Return [X, Y] of the center of cell containing provided text 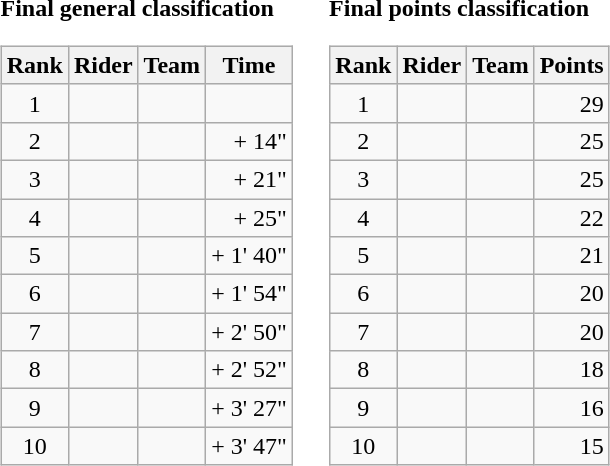
+ 25" [250, 217]
+ 2' 50" [250, 332]
Points [572, 65]
+ 2' 52" [250, 370]
18 [572, 370]
+ 21" [250, 179]
Time [250, 65]
+ 3' 47" [250, 446]
16 [572, 408]
+ 3' 27" [250, 408]
21 [572, 256]
+ 14" [250, 141]
+ 1' 54" [250, 294]
15 [572, 446]
22 [572, 217]
29 [572, 103]
+ 1' 40" [250, 256]
